Find where the given text appears and provide that cell's center as (x, y) coordinate. 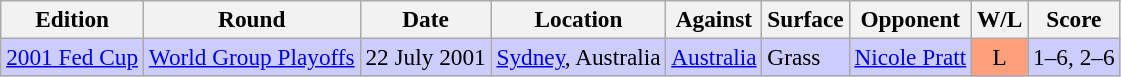
Surface (806, 19)
1–6, 2–6 (1074, 57)
Score (1074, 19)
W/L (1000, 19)
Against (714, 19)
Nicole Pratt (910, 57)
Date (426, 19)
Edition (72, 19)
Opponent (910, 19)
Round (252, 19)
2001 Fed Cup (72, 57)
World Group Playoffs (252, 57)
Location (578, 19)
Grass (806, 57)
22 July 2001 (426, 57)
Australia (714, 57)
Sydney, Australia (578, 57)
L (1000, 57)
